Scan for the cell matching the given text and deliver its [X, Y] coordinate at center. 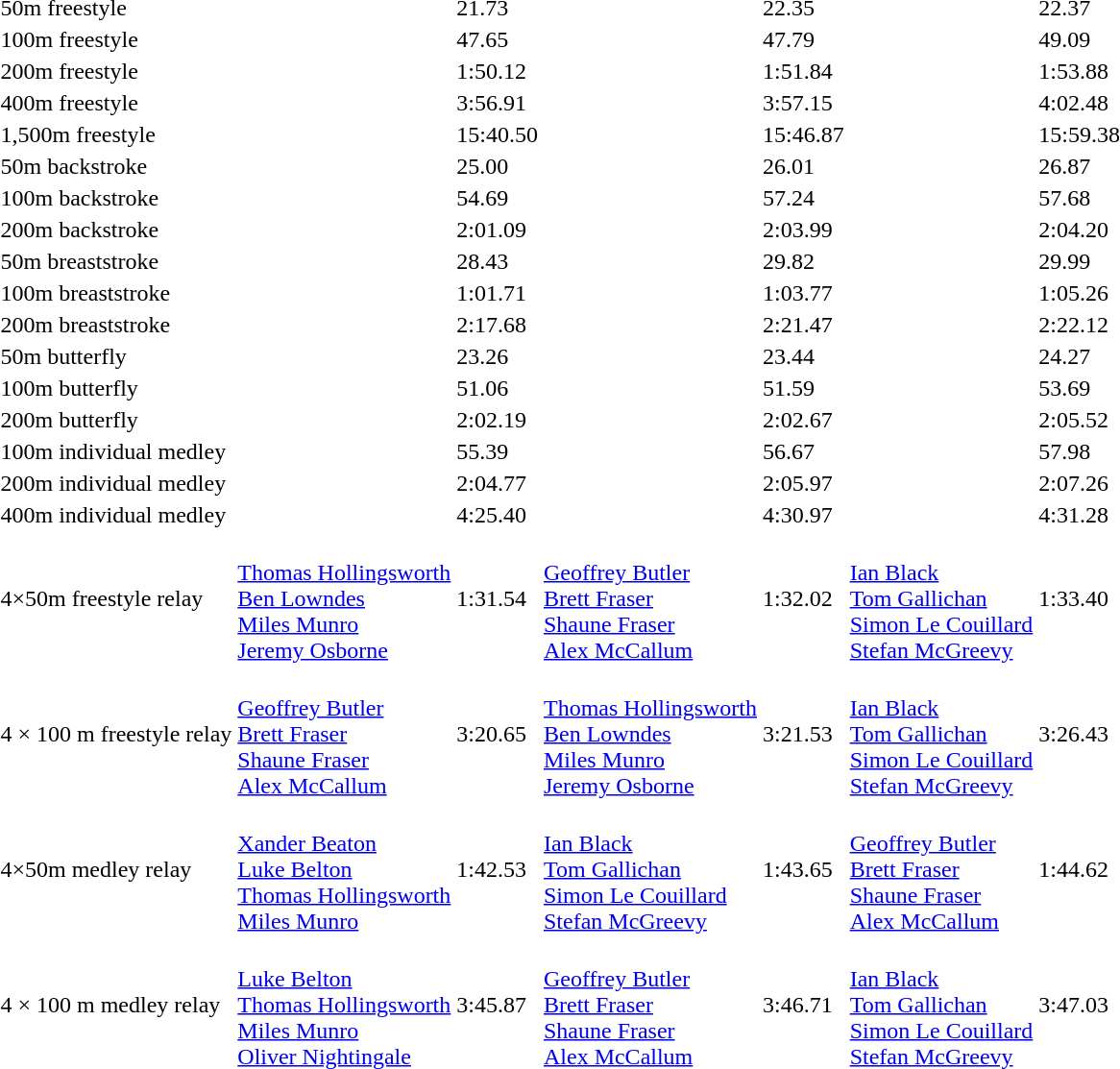
28.43 [498, 261]
1:42.53 [498, 869]
15:46.87 [803, 134]
3:21.53 [803, 734]
47.79 [803, 39]
1:03.77 [803, 293]
3:57.15 [803, 103]
1:01.71 [498, 293]
47.65 [498, 39]
15:40.50 [498, 134]
2:02.19 [498, 420]
1:51.84 [803, 71]
26.01 [803, 166]
Xander BeatonLuke BeltonThomas HollingsworthMiles Munro [344, 869]
54.69 [498, 198]
29.82 [803, 261]
4:30.97 [803, 515]
3:56.91 [498, 103]
57.24 [803, 198]
56.67 [803, 451]
2:17.68 [498, 325]
55.39 [498, 451]
25.00 [498, 166]
51.59 [803, 388]
2:04.77 [498, 483]
2:01.09 [498, 230]
1:31.54 [498, 598]
51.06 [498, 388]
4:25.40 [498, 515]
1:43.65 [803, 869]
23.44 [803, 356]
2:03.99 [803, 230]
23.26 [498, 356]
1:50.12 [498, 71]
2:21.47 [803, 325]
2:02.67 [803, 420]
2:05.97 [803, 483]
3:20.65 [498, 734]
1:32.02 [803, 598]
